For the text-containing cell, return its midpoint in (X, Y) coordinate format. 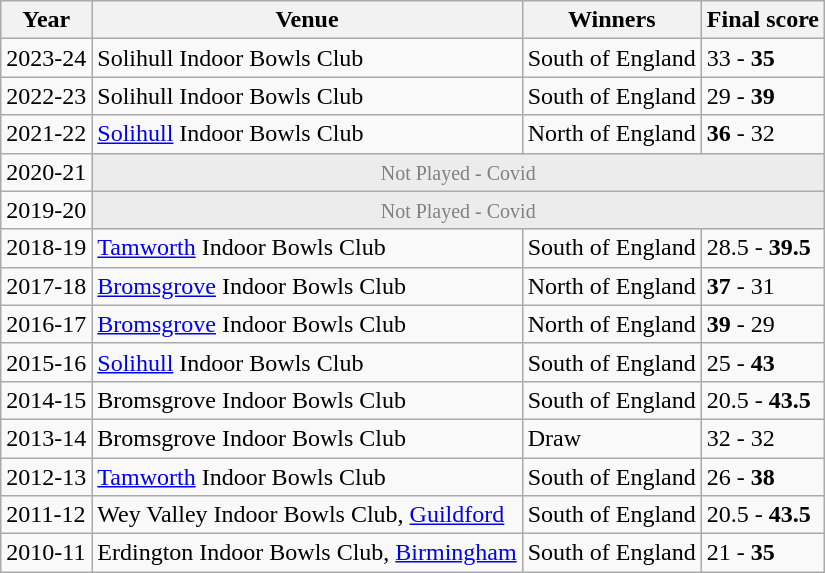
29 - 39 (762, 96)
36 - 32 (762, 134)
2010-11 (46, 553)
2018-19 (46, 248)
2012-13 (46, 477)
2023-24 (46, 58)
2021-22 (46, 134)
21 - 35 (762, 553)
Draw (612, 438)
Venue (307, 20)
Erdington Indoor Bowls Club, Birmingham (307, 553)
32 - 32 (762, 438)
Winners (612, 20)
Wey Valley Indoor Bowls Club, Guildford (307, 515)
2017-18 (46, 286)
2022-23 (46, 96)
2013-14 (46, 438)
28.5 - 39.5 (762, 248)
2011-12 (46, 515)
2015-16 (46, 362)
Year (46, 20)
37 - 31 (762, 286)
2016-17 (46, 324)
Final score (762, 20)
2019-20 (46, 210)
39 - 29 (762, 324)
26 - 38 (762, 477)
2014-15 (46, 400)
2020-21 (46, 172)
33 - 35 (762, 58)
25 - 43 (762, 362)
